Search for the cell housing the specified text and yield its (x, y) center coordinate. 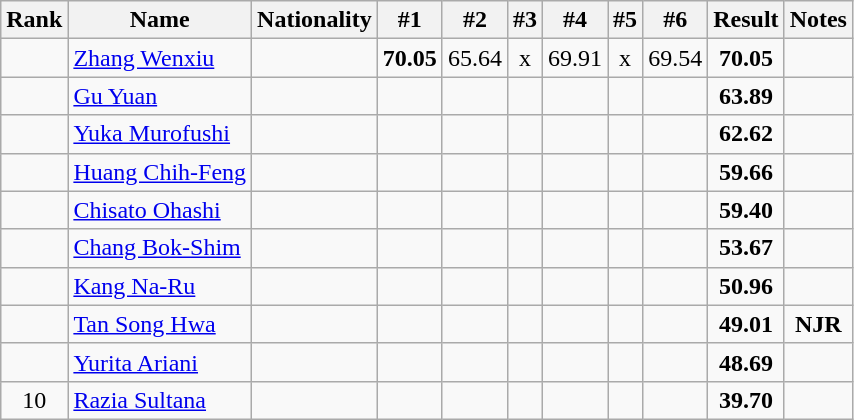
10 (34, 400)
65.64 (474, 58)
Gu Yuan (160, 96)
Notes (818, 20)
#2 (474, 20)
Yurita Ariani (160, 362)
Nationality (315, 20)
53.67 (746, 248)
Result (746, 20)
#4 (576, 20)
#1 (410, 20)
Rank (34, 20)
49.01 (746, 324)
48.69 (746, 362)
59.40 (746, 210)
50.96 (746, 286)
#3 (524, 20)
63.89 (746, 96)
Chisato Ohashi (160, 210)
Zhang Wenxiu (160, 58)
Kang Na-Ru (160, 286)
62.62 (746, 134)
Razia Sultana (160, 400)
Huang Chih-Feng (160, 172)
69.54 (676, 58)
Yuka Murofushi (160, 134)
Name (160, 20)
39.70 (746, 400)
#5 (626, 20)
69.91 (576, 58)
Tan Song Hwa (160, 324)
Chang Bok-Shim (160, 248)
59.66 (746, 172)
NJR (818, 324)
#6 (676, 20)
